Search for the cell housing the specified text and yield its (x, y) center coordinate. 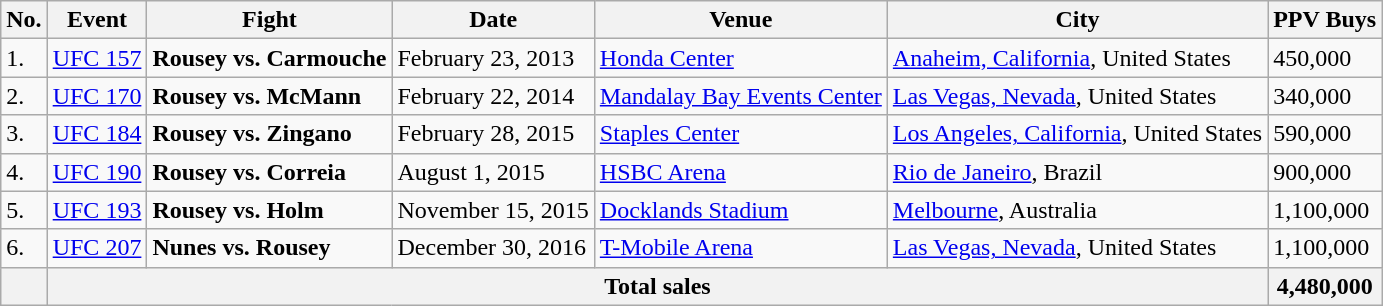
590,000 (1325, 134)
Melbourne, Australia (1077, 210)
Mandalay Bay Events Center (740, 96)
5. (24, 210)
6. (24, 248)
Rousey vs. Carmouche (270, 58)
Honda Center (740, 58)
3. (24, 134)
No. (24, 20)
Rousey vs. McMann (270, 96)
UFC 157 (97, 58)
HSBC Arena (740, 172)
4. (24, 172)
Docklands Stadium (740, 210)
Date (493, 20)
February 28, 2015 (493, 134)
November 15, 2015 (493, 210)
Los Angeles, California, United States (1077, 134)
February 23, 2013 (493, 58)
City (1077, 20)
Nunes vs. Rousey (270, 248)
August 1, 2015 (493, 172)
1. (24, 58)
UFC 184 (97, 134)
4,480,000 (1325, 286)
2. (24, 96)
February 22, 2014 (493, 96)
Rio de Janeiro, Brazil (1077, 172)
December 30, 2016 (493, 248)
Venue (740, 20)
T-Mobile Arena (740, 248)
UFC 190 (97, 172)
Total sales (658, 286)
Staples Center (740, 134)
PPV Buys (1325, 20)
UFC 170 (97, 96)
Rousey vs. Zingano (270, 134)
Rousey vs. Holm (270, 210)
Anaheim, California, United States (1077, 58)
900,000 (1325, 172)
Rousey vs. Correia (270, 172)
Fight (270, 20)
Event (97, 20)
450,000 (1325, 58)
340,000 (1325, 96)
UFC 193 (97, 210)
UFC 207 (97, 248)
